Output the (X, Y) coordinate of the center of the cell containing the given text.  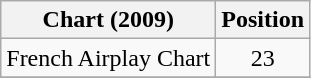
23 (263, 58)
Position (263, 20)
Chart (2009) (108, 20)
French Airplay Chart (108, 58)
